Return [x, y] of the center of cell containing provided text 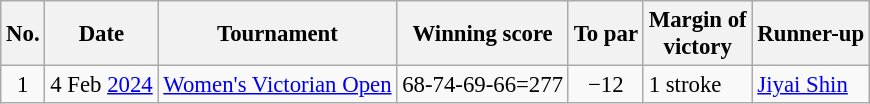
Jiyai Shin [810, 85]
No. [23, 34]
Runner-up [810, 34]
4 Feb 2024 [102, 85]
1 stroke [698, 85]
Tournament [278, 34]
68-74-69-66=277 [483, 85]
Date [102, 34]
−12 [606, 85]
1 [23, 85]
Women's Victorian Open [278, 85]
Winning score [483, 34]
To par [606, 34]
Margin ofvictory [698, 34]
